Detect which cell encompasses the target text, then output its (X, Y) center coordinate. 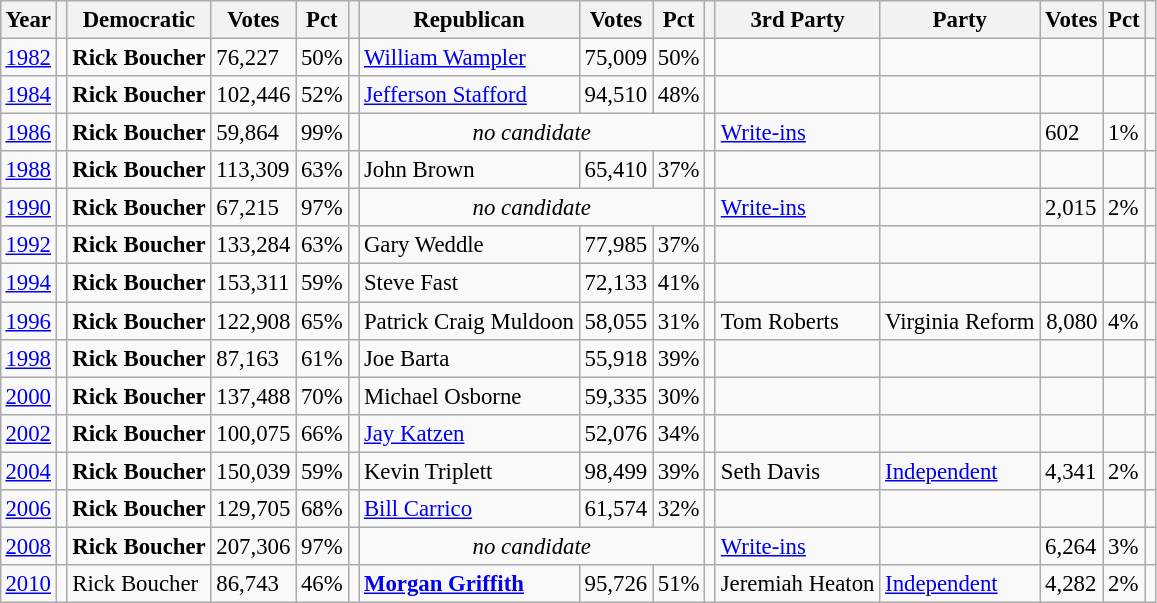
100,075 (254, 433)
31% (678, 321)
113,309 (254, 170)
Tom Roberts (797, 321)
William Wampler (470, 57)
95,726 (616, 584)
Party (960, 20)
59,335 (616, 396)
70% (322, 396)
2,015 (1072, 208)
Republican (470, 20)
2004 (28, 471)
55,918 (616, 358)
4,282 (1072, 584)
Seth Davis (797, 471)
34% (678, 433)
602 (1072, 133)
1994 (28, 283)
207,306 (254, 546)
Patrick Craig Muldoon (470, 321)
1998 (28, 358)
Democratic (139, 20)
3rd Party (797, 20)
46% (322, 584)
65% (322, 321)
4,341 (1072, 471)
4% (1124, 321)
94,510 (616, 95)
2010 (28, 584)
Jeremiah Heaton (797, 584)
98,499 (616, 471)
52,076 (616, 433)
2000 (28, 396)
30% (678, 396)
48% (678, 95)
32% (678, 508)
153,311 (254, 283)
122,908 (254, 321)
Jefferson Stafford (470, 95)
129,705 (254, 508)
1% (1124, 133)
Steve Fast (470, 283)
3% (1124, 546)
86,743 (254, 584)
75,009 (616, 57)
66% (322, 433)
61,574 (616, 508)
102,446 (254, 95)
133,284 (254, 245)
Gary Weddle (470, 245)
2006 (28, 508)
61% (322, 358)
8,080 (1072, 321)
1990 (28, 208)
1986 (28, 133)
Year (28, 20)
58,055 (616, 321)
2002 (28, 433)
John Brown (470, 170)
Virginia Reform (960, 321)
51% (678, 584)
Bill Carrico (470, 508)
72,133 (616, 283)
68% (322, 508)
Joe Barta (470, 358)
1996 (28, 321)
150,039 (254, 471)
76,227 (254, 57)
Morgan Griffith (470, 584)
59,864 (254, 133)
52% (322, 95)
1988 (28, 170)
Michael Osborne (470, 396)
1984 (28, 95)
6,264 (1072, 546)
2008 (28, 546)
77,985 (616, 245)
67,215 (254, 208)
Kevin Triplett (470, 471)
Jay Katzen (470, 433)
1982 (28, 57)
137,488 (254, 396)
65,410 (616, 170)
99% (322, 133)
87,163 (254, 358)
41% (678, 283)
1992 (28, 245)
